Extract the [X, Y] coordinate from the center of the cell holding the provided text.  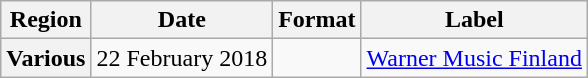
Label [474, 20]
Region [46, 20]
Warner Music Finland [474, 58]
22 February 2018 [182, 58]
Format [317, 20]
Date [182, 20]
Various [46, 58]
